Scan for the cell matching the given text and deliver its (x, y) coordinate at center. 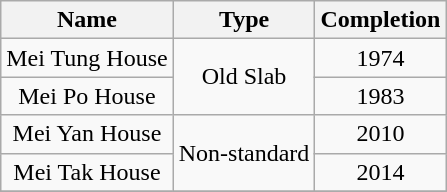
Mei Tung House (87, 58)
Type (244, 20)
Completion (380, 20)
Mei Yan House (87, 134)
Non-standard (244, 153)
Old Slab (244, 77)
1983 (380, 96)
2010 (380, 134)
2014 (380, 172)
Name (87, 20)
1974 (380, 58)
Mei Tak House (87, 172)
Mei Po House (87, 96)
